Locate the cell with the specified text and output its (x, y) center coordinate. 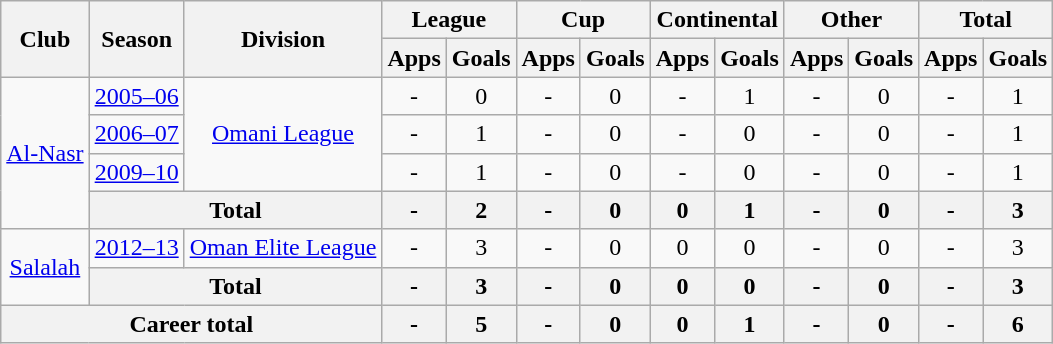
Other (851, 20)
6 (1018, 324)
Salalah (45, 267)
2005–06 (136, 96)
2009–10 (136, 172)
Omani League (283, 134)
5 (481, 324)
Al-Nasr (45, 153)
2006–07 (136, 134)
2012–13 (136, 248)
Continental (717, 20)
League (449, 20)
Division (283, 39)
Cup (583, 20)
2 (481, 210)
Club (45, 39)
Season (136, 39)
Career total (192, 324)
Oman Elite League (283, 248)
